Search for the cell housing the specified text and yield its [X, Y] center coordinate. 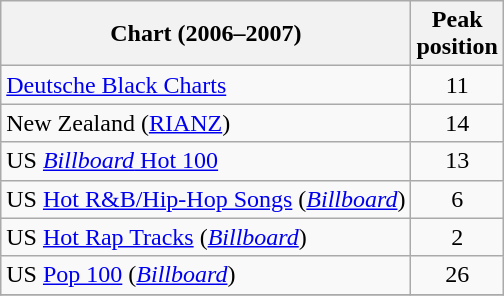
13 [457, 161]
Peakposition [457, 34]
US Hot Rap Tracks (Billboard) [206, 237]
US Pop 100 (Billboard) [206, 275]
US Billboard Hot 100 [206, 161]
2 [457, 237]
11 [457, 85]
26 [457, 275]
Deutsche Black Charts [206, 85]
14 [457, 123]
New Zealand (RIANZ) [206, 123]
US Hot R&B/Hip-Hop Songs (Billboard) [206, 199]
6 [457, 199]
Chart (2006–2007) [206, 34]
